Detect which cell encompasses the target text, then output its [x, y] center coordinate. 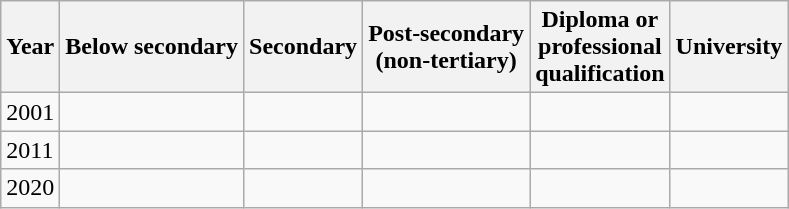
Post-secondary(non-tertiary) [446, 47]
Below secondary [152, 47]
Diploma orprofessionalqualification [600, 47]
2011 [30, 150]
2001 [30, 112]
2020 [30, 188]
University [729, 47]
Year [30, 47]
Secondary [304, 47]
